Locate the cell with the specified text and output its [x, y] center coordinate. 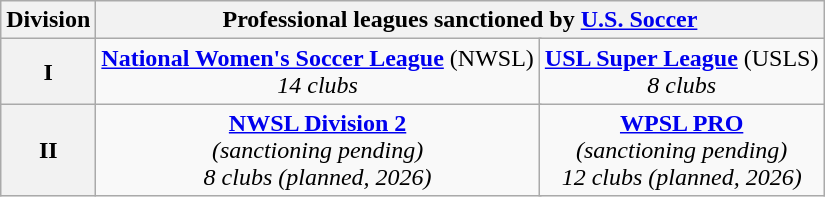
I [48, 72]
Division [48, 20]
Professional leagues sanctioned by U.S. Soccer [460, 20]
NWSL Division 2(sanctioning pending)8 clubs (planned, 2026) [318, 150]
WPSL PRO(sanctioning pending)12 clubs (planned, 2026) [682, 150]
USL Super League (USLS) 8 clubs [682, 72]
II [48, 150]
National Women's Soccer League (NWSL)14 clubs [318, 72]
